Scan for the cell matching the given text and deliver its (x, y) coordinate at center. 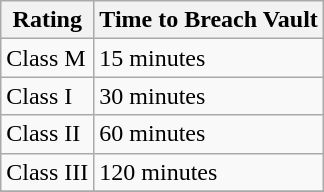
120 minutes (209, 172)
Class III (48, 172)
Class M (48, 58)
30 minutes (209, 96)
Rating (48, 20)
Class II (48, 134)
60 minutes (209, 134)
15 minutes (209, 58)
Time to Breach Vault (209, 20)
Class I (48, 96)
